For the text-containing cell, return its midpoint in (X, Y) coordinate format. 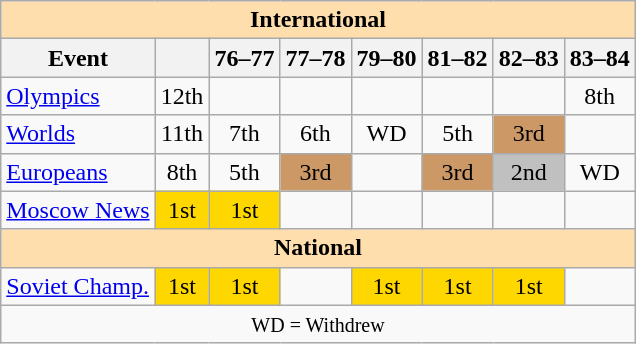
Olympics (78, 96)
76–77 (244, 58)
Europeans (78, 172)
12th (182, 96)
77–78 (316, 58)
Worlds (78, 134)
International (318, 20)
82–83 (528, 58)
Event (78, 58)
81–82 (458, 58)
2nd (528, 172)
Soviet Champ. (78, 286)
6th (316, 134)
Moscow News (78, 210)
WD = Withdrew (318, 324)
7th (244, 134)
83–84 (600, 58)
79–80 (386, 58)
National (318, 248)
11th (182, 134)
